Pinpoint the cell where the given text exists, returning its [x, y] midpoint coordinate. 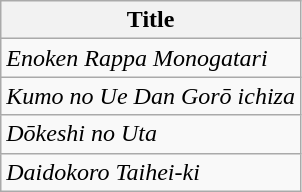
Title [151, 20]
Enoken Rappa Monogatari [151, 58]
Kumo no Ue Dan Gorō ichiza [151, 96]
Dōkeshi no Uta [151, 134]
Daidokoro Taihei-ki [151, 172]
